Output the [X, Y] coordinate of the center of the cell containing the given text.  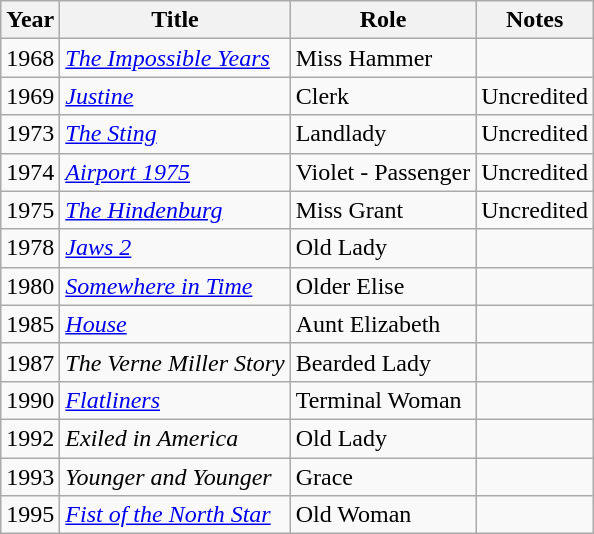
1975 [30, 210]
1987 [30, 362]
Aunt Elizabeth [383, 324]
Airport 1975 [175, 172]
Old Woman [383, 515]
Terminal Woman [383, 400]
The Impossible Years [175, 58]
1968 [30, 58]
The Verne Miller Story [175, 362]
Miss Hammer [383, 58]
Fist of the North Star [175, 515]
Bearded Lady [383, 362]
1973 [30, 134]
1985 [30, 324]
Miss Grant [383, 210]
1978 [30, 248]
Justine [175, 96]
The Hindenburg [175, 210]
The Sting [175, 134]
1993 [30, 477]
1995 [30, 515]
Older Elise [383, 286]
Role [383, 20]
Somewhere in Time [175, 286]
Exiled in America [175, 438]
1980 [30, 286]
Violet - Passenger [383, 172]
Flatliners [175, 400]
House [175, 324]
Title [175, 20]
1990 [30, 400]
1992 [30, 438]
Landlady [383, 134]
Jaws 2 [175, 248]
1969 [30, 96]
Clerk [383, 96]
Grace [383, 477]
1974 [30, 172]
Notes [535, 20]
Younger and Younger [175, 477]
Year [30, 20]
